Find where the given text appears and provide that cell's center as [x, y] coordinate. 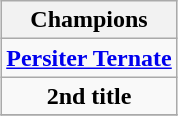
Champions [90, 20]
Persiter Ternate [90, 58]
2nd title [90, 96]
